For the text-containing cell, return its midpoint in (X, Y) coordinate format. 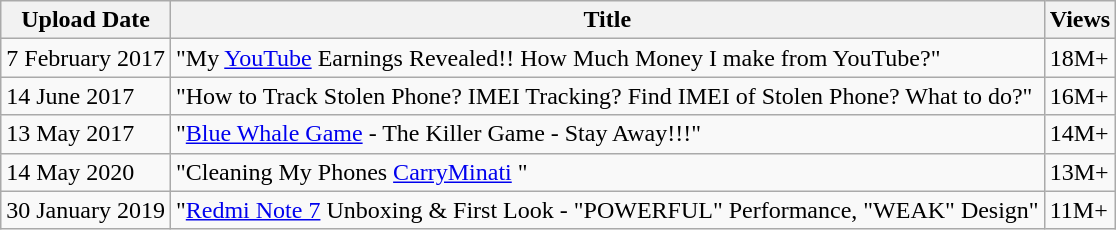
13M+ (1080, 172)
16M+ (1080, 96)
14M+ (1080, 134)
Views (1080, 20)
"Redmi Note 7 Unboxing & First Look - "POWERFUL" Performance, "WEAK" Design" (607, 210)
18M+ (1080, 58)
7 February 2017 (86, 58)
"How to Track Stolen Phone? IMEI Tracking? Find IMEI of Stolen Phone? What to do?" (607, 96)
11M+ (1080, 210)
Title (607, 20)
13 May 2017 (86, 134)
30 January 2019 (86, 210)
14 May 2020 (86, 172)
"My YouTube Earnings Revealed!! How Much Money I make from YouTube?" (607, 58)
Upload Date (86, 20)
14 June 2017 (86, 96)
"Cleaning My Phones CarryMinati " (607, 172)
"Blue Whale Game - The Killer Game - Stay Away!!!" (607, 134)
